Search for the cell housing the specified text and yield its [x, y] center coordinate. 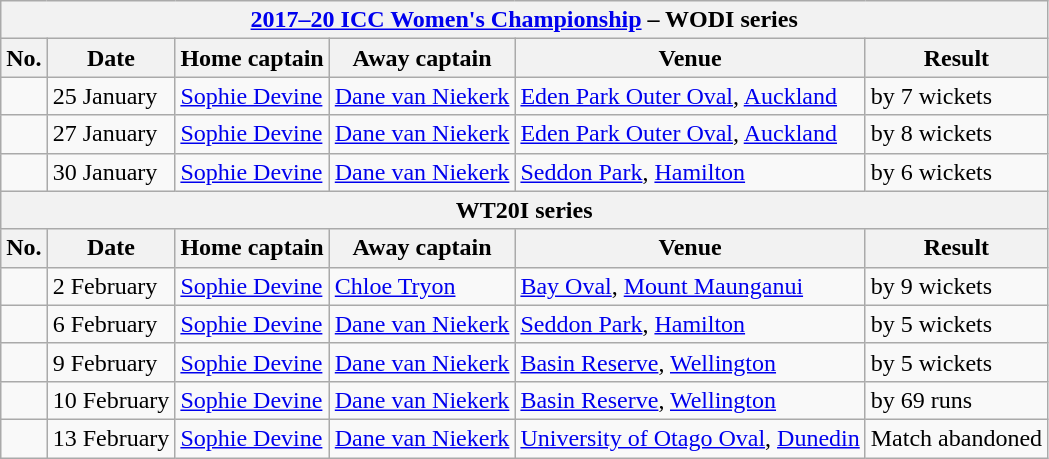
2017–20 ICC Women's Championship – WODI series [524, 20]
Bay Oval, Mount Maunganui [690, 286]
by 6 wickets [956, 172]
9 February [111, 362]
6 February [111, 324]
by 69 runs [956, 400]
by 9 wickets [956, 286]
30 January [111, 172]
25 January [111, 96]
by 7 wickets [956, 96]
Chloe Tryon [422, 286]
University of Otago Oval, Dunedin [690, 438]
2 February [111, 286]
27 January [111, 134]
Match abandoned [956, 438]
10 February [111, 400]
by 8 wickets [956, 134]
WT20I series [524, 210]
13 February [111, 438]
